Extract the [x, y] coordinate from the center of the cell holding the provided text.  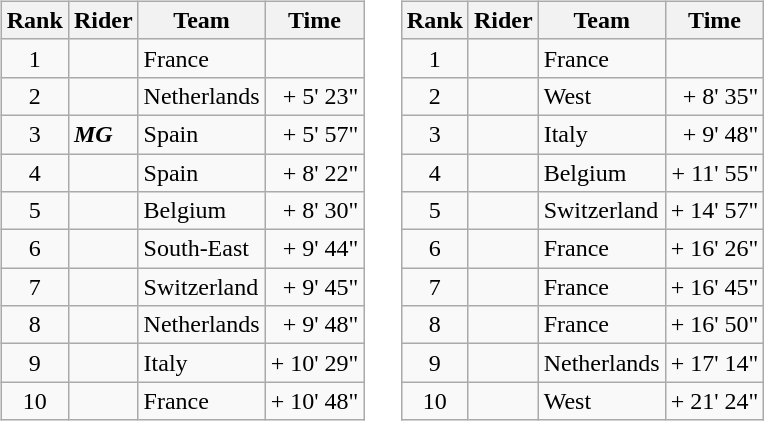
+ 9' 44" [314, 249]
MG [103, 134]
+ 16' 26" [714, 249]
South-East [202, 249]
+ 9' 45" [314, 287]
+ 17' 14" [714, 363]
+ 10' 48" [314, 401]
+ 21' 24" [714, 401]
+ 8' 35" [714, 96]
+ 8' 22" [314, 173]
+ 16' 45" [714, 287]
+ 5' 57" [314, 134]
+ 10' 29" [314, 363]
+ 14' 57" [714, 211]
+ 5' 23" [314, 96]
+ 16' 50" [714, 325]
+ 11' 55" [714, 173]
+ 8' 30" [314, 211]
